Determine the (x, y) coordinate at the center of the cell enclosing the given text.  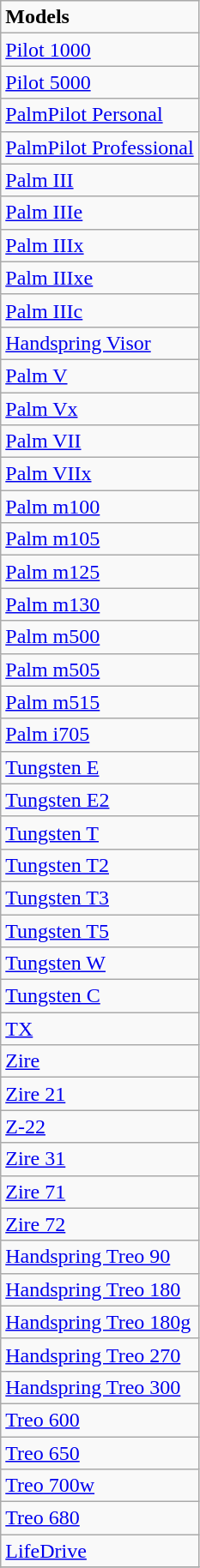
Palm V (100, 375)
Tungsten E (100, 767)
Zire (100, 1061)
Palm m500 (100, 637)
Handspring Visor (100, 343)
Palm IIIc (100, 310)
Models (100, 17)
Handspring Treo 180 (100, 1289)
Palm III (100, 180)
Palm m105 (100, 539)
Handspring Treo 180g (100, 1322)
Handspring Treo 270 (100, 1355)
Palm i705 (100, 735)
Palm m125 (100, 572)
Treo 700w (100, 1486)
Pilot 5000 (100, 82)
Palm IIIxe (100, 278)
Tungsten E2 (100, 800)
Treo 680 (100, 1518)
Handspring Treo 300 (100, 1387)
Palm m100 (100, 507)
Zire 72 (100, 1224)
Z-22 (100, 1126)
TX (100, 1029)
Zire 21 (100, 1094)
Treo 650 (100, 1453)
PalmPilot Professional (100, 147)
Palm m505 (100, 670)
Palm VII (100, 442)
Palm m130 (100, 604)
Palm IIIe (100, 213)
Tungsten W (100, 964)
Treo 600 (100, 1420)
PalmPilot Personal (100, 115)
Tungsten T3 (100, 898)
Zire 31 (100, 1159)
Tungsten C (100, 996)
Handspring Treo 90 (100, 1257)
Zire 71 (100, 1192)
Tungsten T (100, 832)
Tungsten T2 (100, 865)
Palm VIIx (100, 474)
Palm Vx (100, 409)
LifeDrive (100, 1551)
Pilot 1000 (100, 50)
Palm m515 (100, 702)
Tungsten T5 (100, 930)
Palm IIIx (100, 245)
